Locate the cell with the specified text and output its (x, y) center coordinate. 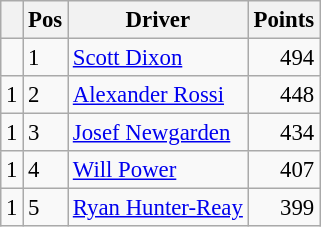
3 (46, 133)
Alexander Rossi (158, 95)
2 (46, 95)
4 (46, 170)
5 (46, 208)
407 (284, 170)
434 (284, 133)
Scott Dixon (158, 58)
Josef Newgarden (158, 133)
494 (284, 58)
Ryan Hunter-Reay (158, 208)
Points (284, 20)
Pos (46, 20)
Will Power (158, 170)
Driver (158, 20)
399 (284, 208)
448 (284, 95)
